Find where the given text appears and provide that cell's center as [x, y] coordinate. 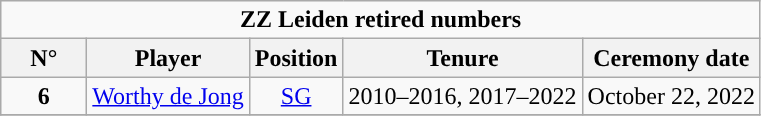
Position [296, 58]
Ceremony date [671, 58]
October 22, 2022 [671, 96]
6 [44, 96]
Tenure [462, 58]
2010–2016, 2017–2022 [462, 96]
N° [44, 58]
SG [296, 96]
Player [168, 58]
Worthy de Jong [168, 96]
ZZ Leiden retired numbers [381, 20]
